Return the (X, Y) coordinate for the center point of the cell that contains the specified text.  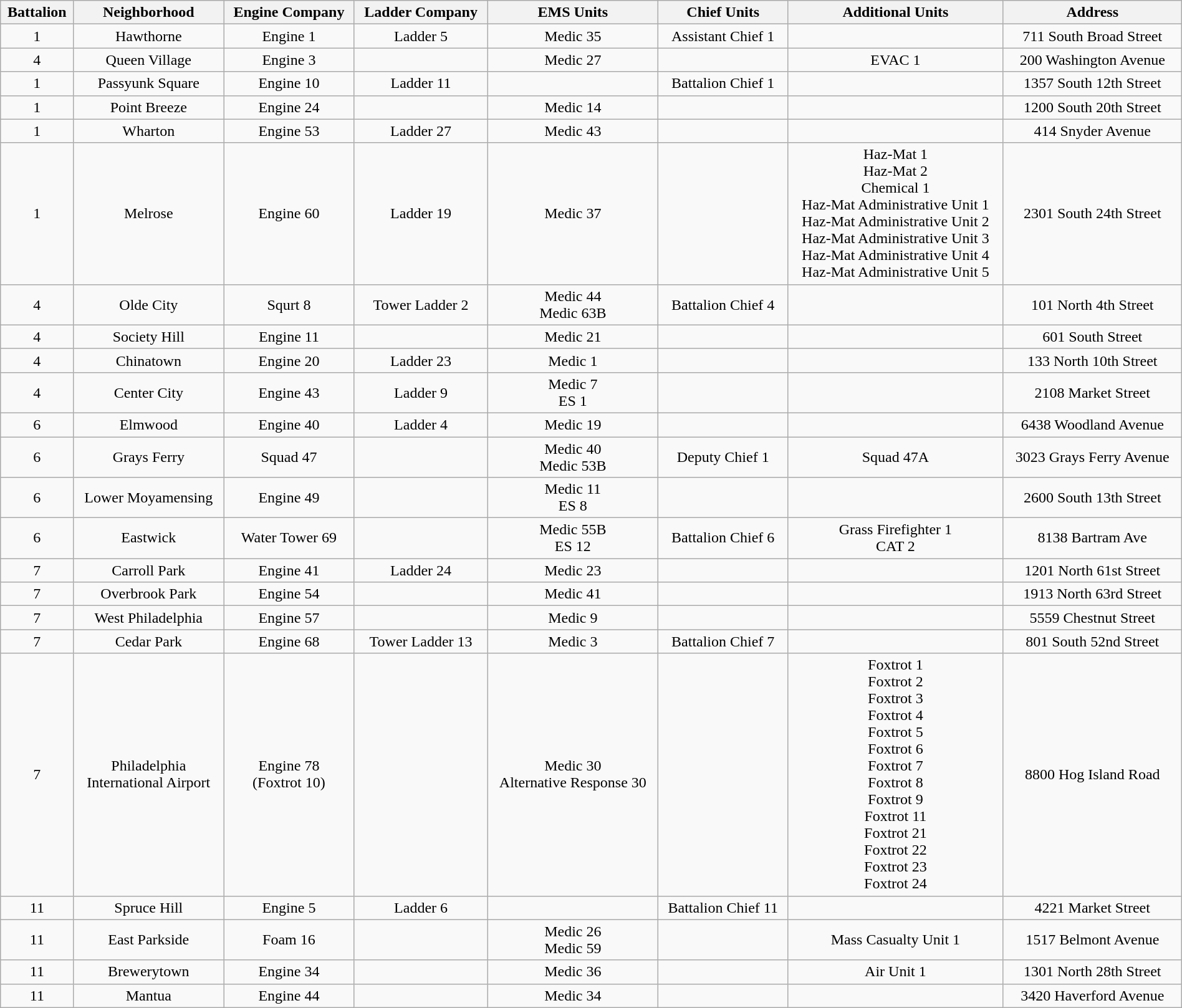
Lower Moyamensing (148, 497)
Battalion (37, 12)
Tower Ladder 2 (421, 304)
3023 Grays Ferry Avenue (1092, 456)
Engine 10 (289, 84)
Engine 20 (289, 360)
Engine 44 (289, 996)
Battalion Chief 1 (723, 84)
Engine 54 (289, 594)
Queen Village (148, 60)
200 Washington Avenue (1092, 60)
Chief Units (723, 12)
6438 Woodland Avenue (1092, 425)
Medic 30Alternative Response 30 (573, 774)
Center City (148, 393)
1357 South 12th Street (1092, 84)
Passyunk Square (148, 84)
Foam 16 (289, 940)
EVAC 1 (896, 60)
Spruce Hill (148, 908)
Hawthorne (148, 36)
Foxtrot 1Foxtrot 2Foxtrot 3Foxtrot 4Foxtrot 5Foxtrot 6Foxtrot 7Foxtrot 8Foxtrot 9Foxtrot 11Foxtrot 21Foxtrot 22Foxtrot 23Foxtrot 24 (896, 774)
Engine 34 (289, 972)
Engine 5 (289, 908)
Battalion Chief 4 (723, 304)
Engine 24 (289, 107)
601 South Street (1092, 337)
Grays Ferry (148, 456)
Eastwick (148, 539)
Engine 1 (289, 36)
Assistant Chief 1 (723, 36)
1913 North 63rd Street (1092, 594)
Engine 49 (289, 497)
Medic 7ES 1 (573, 393)
Water Tower 69 (289, 539)
Olde City (148, 304)
Medic 11ES 8 (573, 497)
Cedar Park (148, 641)
Medic 43 (573, 131)
Point Breeze (148, 107)
Engine 40 (289, 425)
Squad 47A (896, 456)
Mass Casualty Unit 1 (896, 940)
Engine 43 (289, 393)
8800 Hog Island Road (1092, 774)
Medic 55BES 12 (573, 539)
Medic 26Medic 59 (573, 940)
Medic 1 (573, 360)
Engine 68 (289, 641)
Medic 19 (573, 425)
East Parkside (148, 940)
Overbrook Park (148, 594)
Medic 35 (573, 36)
133 North 10th Street (1092, 360)
Medic 34 (573, 996)
Medic 41 (573, 594)
Grass Firefighter 1CAT 2 (896, 539)
414 Snyder Avenue (1092, 131)
Engine 3 (289, 60)
101 North 4th Street (1092, 304)
Ladder 24 (421, 570)
Engine 60 (289, 213)
Elmwood (148, 425)
Battalion Chief 11 (723, 908)
8138 Bartram Ave (1092, 539)
Melrose (148, 213)
Ladder 4 (421, 425)
2301 South 24th Street (1092, 213)
Medic 3 (573, 641)
Engine 11 (289, 337)
1200 South 20th Street (1092, 107)
Medic 9 (573, 618)
Squrt 8 (289, 304)
Wharton (148, 131)
Ladder Company (421, 12)
West Philadelphia (148, 618)
Additional Units (896, 12)
5559 Chestnut Street (1092, 618)
Ladder 9 (421, 393)
Medic 23 (573, 570)
3420 Haverford Avenue (1092, 996)
Address (1092, 12)
Ladder 19 (421, 213)
Engine Company (289, 12)
Brewerytown (148, 972)
711 South Broad Street (1092, 36)
Engine 57 (289, 618)
Ladder 5 (421, 36)
Ladder 27 (421, 131)
Engine 53 (289, 131)
4221 Market Street (1092, 908)
Battalion Chief 7 (723, 641)
Chinatown (148, 360)
Society Hill (148, 337)
1201 North 61st Street (1092, 570)
2108 Market Street (1092, 393)
Ladder 6 (421, 908)
1301 North 28th Street (1092, 972)
Medic 40Medic 53B (573, 456)
EMS Units (573, 12)
Battalion Chief 6 (723, 539)
Mantua (148, 996)
Deputy Chief 1 (723, 456)
801 South 52nd Street (1092, 641)
Carroll Park (148, 570)
Neighborhood (148, 12)
Air Unit 1 (896, 972)
Engine 41 (289, 570)
PhiladelphiaInternational Airport (148, 774)
Medic 27 (573, 60)
Engine 78(Foxtrot 10) (289, 774)
2600 South 13th Street (1092, 497)
Squad 47 (289, 456)
Medic 44Medic 63B (573, 304)
Medic 37 (573, 213)
Ladder 23 (421, 360)
Medic 36 (573, 972)
Tower Ladder 13 (421, 641)
Medic 14 (573, 107)
Ladder 11 (421, 84)
Medic 21 (573, 337)
1517 Belmont Avenue (1092, 940)
